Determine the (x, y) coordinate at the center of the cell enclosing the given text.  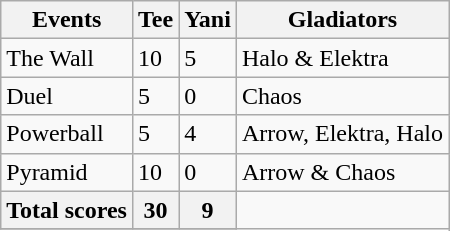
Tee (155, 20)
Arrow & Chaos (342, 172)
Pyramid (67, 172)
9 (208, 210)
Total scores (67, 210)
Duel (67, 96)
4 (208, 134)
Gladiators (342, 20)
The Wall (67, 58)
Arrow, Elektra, Halo (342, 134)
Yani (208, 20)
30 (155, 210)
Events (67, 20)
Halo & Elektra (342, 58)
Powerball (67, 134)
Chaos (342, 96)
